Output the [X, Y] coordinate of the center of the cell containing the given text.  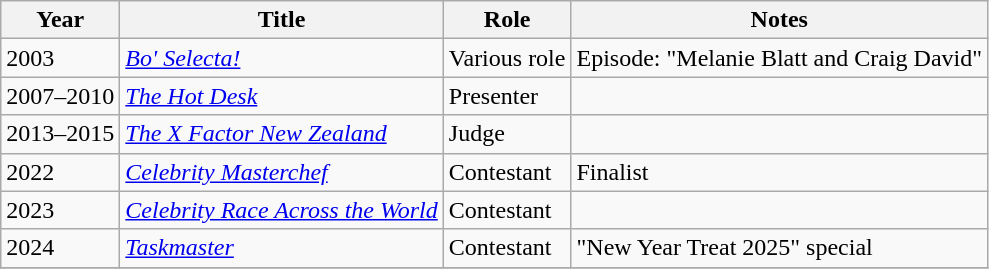
"New Year Treat 2025" special [780, 248]
Role [507, 20]
2023 [60, 210]
Various role [507, 58]
2003 [60, 58]
Title [282, 20]
Notes [780, 20]
Taskmaster [282, 248]
2022 [60, 172]
Judge [507, 134]
Year [60, 20]
Celebrity Masterchef [282, 172]
The X Factor New Zealand [282, 134]
2024 [60, 248]
Celebrity Race Across the World [282, 210]
Bo' Selecta! [282, 58]
The Hot Desk [282, 96]
Episode: "Melanie Blatt and Craig David" [780, 58]
Presenter [507, 96]
2013–2015 [60, 134]
2007–2010 [60, 96]
Finalist [780, 172]
